Provide the [x, y] coordinate of the cell's center where the given text is located.  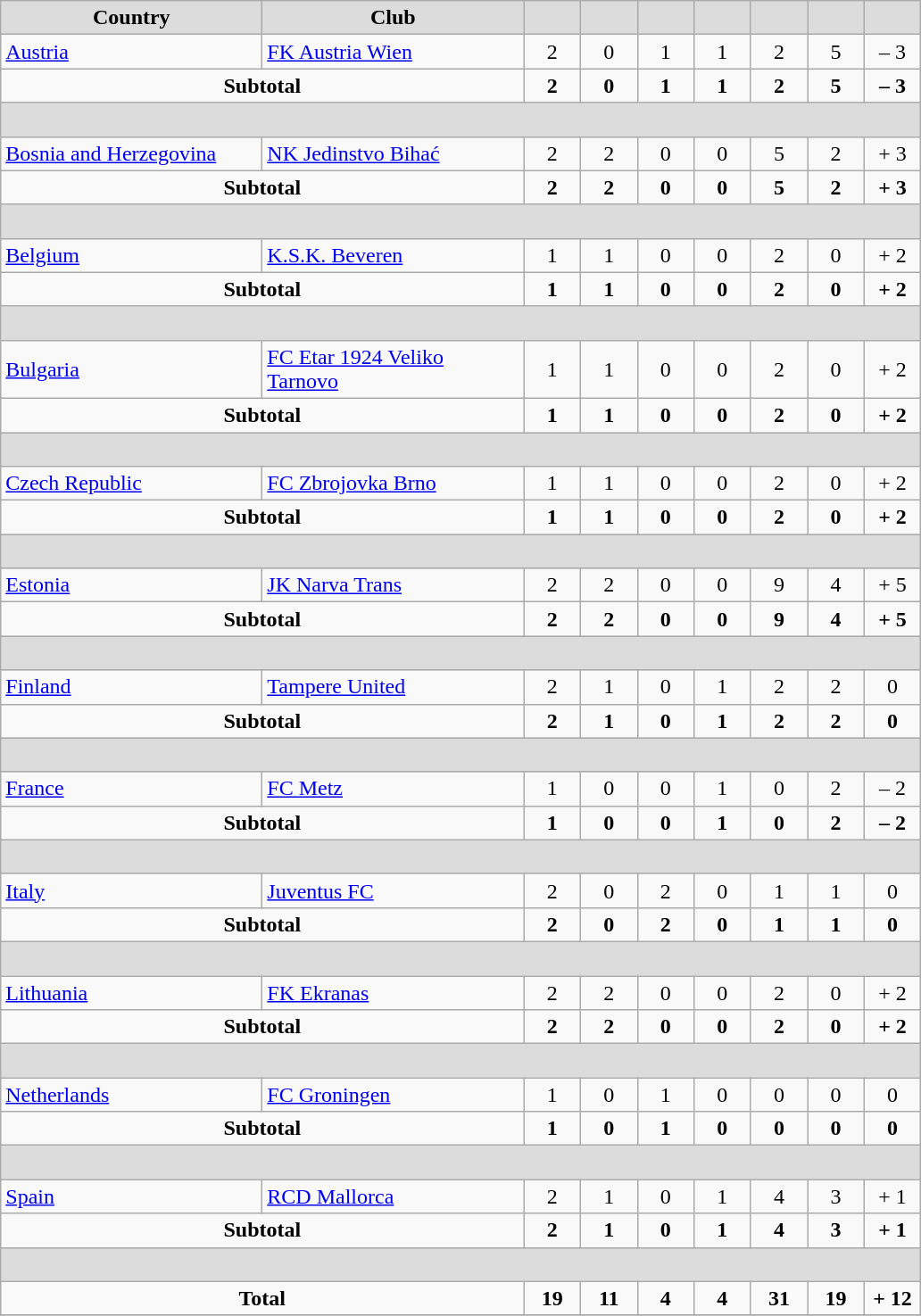
JK Narva Trans [393, 585]
Bulgaria [132, 369]
FC Etar 1924 Veliko Tarnovo [393, 369]
Finland [132, 687]
Italy [132, 890]
Czech Republic [132, 484]
Lithuania [132, 993]
Netherlands [132, 1095]
Belgium [132, 255]
FK Austria Wien [393, 52]
Country [132, 18]
RCD Mallorca [393, 1196]
NK Jedinstvo Bihać [393, 153]
France [132, 789]
31 [779, 1298]
Tampere United [393, 687]
Club [393, 18]
Juventus FC [393, 890]
Bosnia and Herzegovina [132, 153]
FC Metz [393, 789]
Estonia [132, 585]
Total [262, 1298]
FC Groningen [393, 1095]
FK Ekranas [393, 993]
Spain [132, 1196]
K.S.K. Beveren [393, 255]
11 [609, 1298]
Austria [132, 52]
FC Zbrojovka Brno [393, 484]
+ 12 [892, 1298]
